For the text-containing cell, return its midpoint in [X, Y] coordinate format. 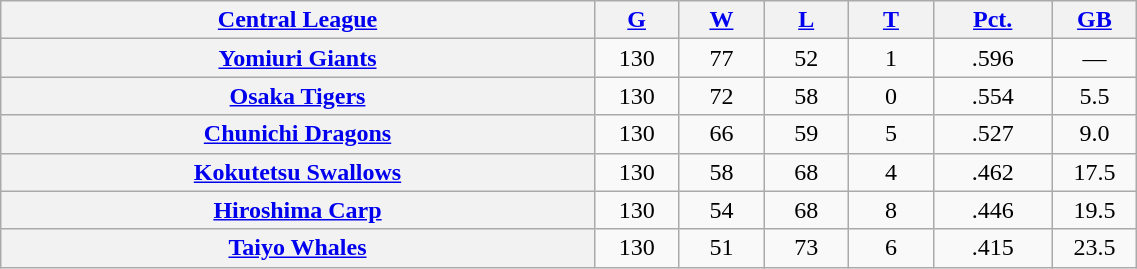
52 [806, 58]
Chunichi Dragons [298, 134]
.446 [992, 210]
Pct. [992, 20]
Hiroshima Carp [298, 210]
Kokutetsu Swallows [298, 172]
GB [1094, 20]
T [892, 20]
W [722, 20]
6 [892, 248]
4 [892, 172]
5.5 [1094, 96]
54 [722, 210]
0 [892, 96]
77 [722, 58]
.596 [992, 58]
72 [722, 96]
51 [722, 248]
5 [892, 134]
.415 [992, 248]
.527 [992, 134]
Central League [298, 20]
19.5 [1094, 210]
— [1094, 58]
23.5 [1094, 248]
1 [892, 58]
Taiyo Whales [298, 248]
59 [806, 134]
.462 [992, 172]
Yomiuri Giants [298, 58]
.554 [992, 96]
17.5 [1094, 172]
L [806, 20]
9.0 [1094, 134]
Osaka Tigers [298, 96]
66 [722, 134]
8 [892, 210]
73 [806, 248]
G [636, 20]
